Scan for the cell matching the given text and deliver its [X, Y] coordinate at center. 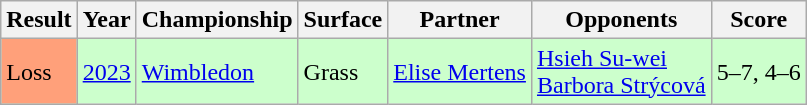
Surface [343, 20]
Opponents [621, 20]
Wimbledon [217, 72]
5–7, 4–6 [758, 72]
2023 [106, 72]
Grass [343, 72]
Result [39, 20]
Score [758, 20]
Loss [39, 72]
Championship [217, 20]
Hsieh Su-wei Barbora Strýcová [621, 72]
Year [106, 20]
Elise Mertens [460, 72]
Partner [460, 20]
